Provide the [x, y] coordinate of the cell's center where the given text is located.  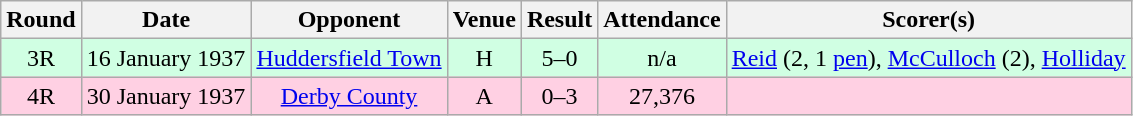
Opponent [349, 20]
n/a [662, 58]
0–3 [559, 96]
A [484, 96]
4R [41, 96]
Result [559, 20]
16 January 1937 [166, 58]
Date [166, 20]
3R [41, 58]
Derby County [349, 96]
Reid (2, 1 pen), McCulloch (2), Holliday [928, 58]
5–0 [559, 58]
Huddersfield Town [349, 58]
Scorer(s) [928, 20]
27,376 [662, 96]
Attendance [662, 20]
Round [41, 20]
H [484, 58]
30 January 1937 [166, 96]
Venue [484, 20]
